Identify which cell holds the provided text, then report its [X, Y] central coordinate. 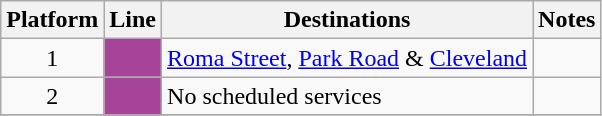
2 [52, 96]
Roma Street, Park Road & Cleveland [348, 58]
No scheduled services [348, 96]
Notes [567, 20]
Platform [52, 20]
1 [52, 58]
Line [133, 20]
Destinations [348, 20]
